For the text-containing cell, return its midpoint in (X, Y) coordinate format. 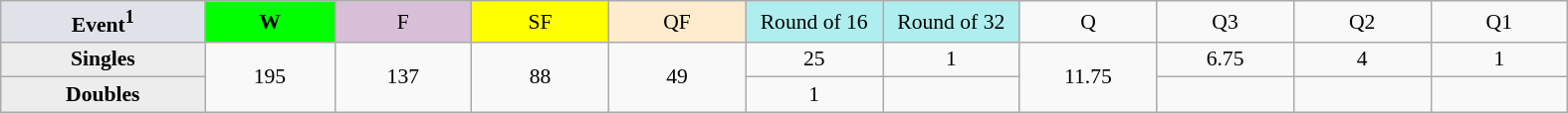
W (270, 22)
6.75 (1226, 59)
Doubles (104, 95)
Q1 (1499, 22)
QF (677, 22)
Event1 (104, 22)
137 (403, 77)
Q2 (1362, 22)
Round of 16 (814, 22)
Q3 (1226, 22)
Q (1088, 22)
Round of 32 (951, 22)
25 (814, 59)
49 (677, 77)
4 (1362, 59)
88 (541, 77)
195 (270, 77)
F (403, 22)
SF (541, 22)
11.75 (1088, 77)
Singles (104, 59)
